Identify which cell holds the provided text, then report its (X, Y) central coordinate. 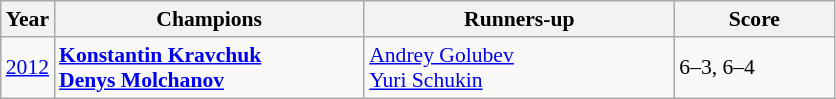
Score (754, 19)
Year (28, 19)
Konstantin Kravchuk Denys Molchanov (209, 68)
Runners-up (519, 19)
Andrey Golubev Yuri Schukin (519, 68)
6–3, 6–4 (754, 68)
Champions (209, 19)
2012 (28, 68)
